Determine the [X, Y] coordinate at the center of the cell enclosing the given text.  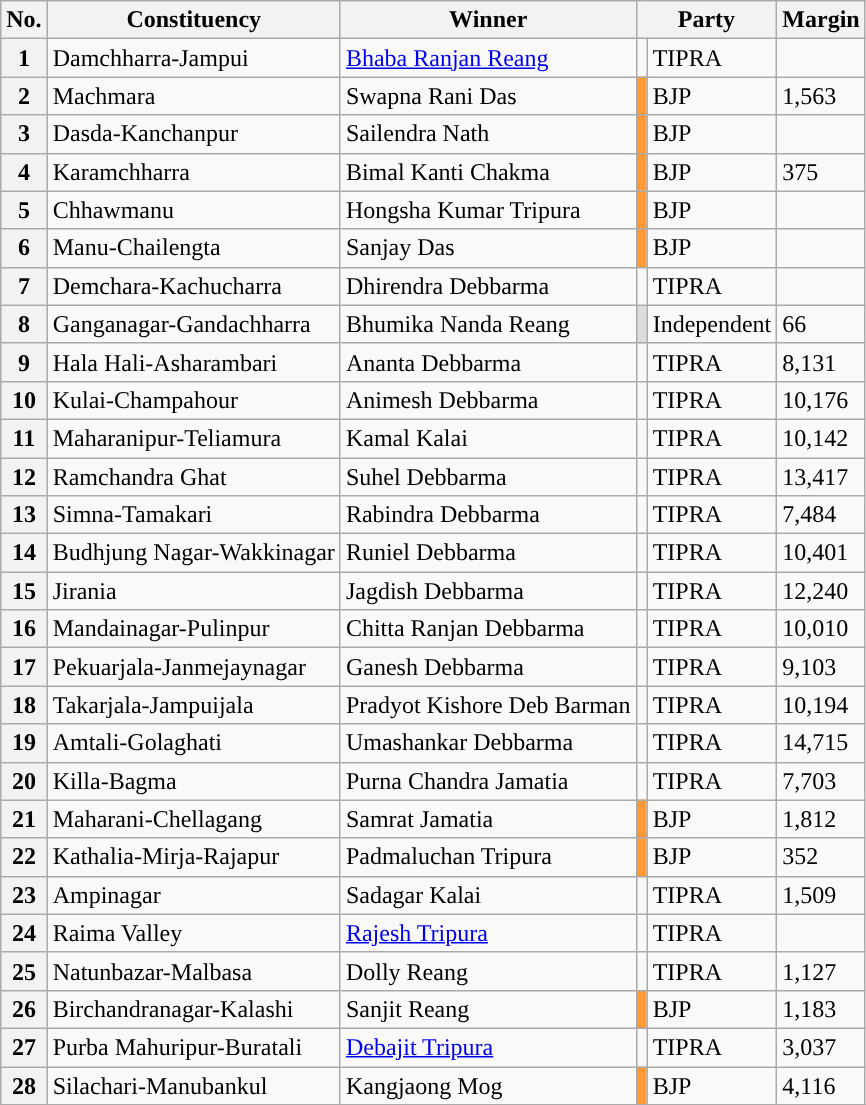
12,240 [821, 591]
Margin [821, 20]
Sadagar Kalai [488, 895]
28 [24, 1085]
Jagdish Debbarma [488, 591]
Party [706, 20]
3,037 [821, 1047]
9 [24, 362]
25 [24, 971]
Ampinagar [194, 895]
Silachari-Manubankul [194, 1085]
Manu-Chailengta [194, 248]
Dasda-Kanchanpur [194, 134]
Birchandranagar-Kalashi [194, 1009]
Simna-Tamakari [194, 515]
Animesh Debbarma [488, 400]
Kathalia-Mirja-Rajapur [194, 857]
Budhjung Nagar-Wakkinagar [194, 553]
Bhaba Ranjan Reang [488, 58]
Chhawmanu [194, 210]
Independent [712, 324]
3 [24, 134]
1,812 [821, 819]
Chitta Ranjan Debbarma [488, 629]
24 [24, 933]
Runiel Debbarma [488, 553]
21 [24, 819]
Jirania [194, 591]
1 [24, 58]
Samrat Jamatia [488, 819]
Mandainagar-Pulinpur [194, 629]
18 [24, 705]
Bimal Kanti Chakma [488, 172]
Killa-Bagma [194, 781]
Kangjaong Mog [488, 1085]
Pradyot Kishore Deb Barman [488, 705]
Sanjit Reang [488, 1009]
Amtali-Golaghati [194, 743]
Padmaluchan Tripura [488, 857]
13 [24, 515]
Ananta Debbarma [488, 362]
Ganesh Debbarma [488, 667]
Suhel Debbarma [488, 477]
Maharani-Chellagang [194, 819]
14 [24, 553]
Purna Chandra Jamatia [488, 781]
15 [24, 591]
Bhumika Nanda Reang [488, 324]
Dolly Reang [488, 971]
8 [24, 324]
Rajesh Tripura [488, 933]
26 [24, 1009]
Machmara [194, 96]
1,183 [821, 1009]
1,127 [821, 971]
Takarjala-Jampuijala [194, 705]
7,484 [821, 515]
Ramchandra Ghat [194, 477]
Winner [488, 20]
2 [24, 96]
14,715 [821, 743]
Sailendra Nath [488, 134]
5 [24, 210]
66 [821, 324]
4,116 [821, 1085]
Maharanipur-Teliamura [194, 438]
Purba Mahuripur-Buratali [194, 1047]
8,131 [821, 362]
10,142 [821, 438]
19 [24, 743]
352 [821, 857]
27 [24, 1047]
Hala Hali-Asharambari [194, 362]
6 [24, 248]
13,417 [821, 477]
Constituency [194, 20]
Dhirendra Debbarma [488, 286]
10,194 [821, 705]
Pekuarjala-Janmejaynagar [194, 667]
16 [24, 629]
Hongsha Kumar Tripura [488, 210]
Swapna Rani Das [488, 96]
1,563 [821, 96]
7,703 [821, 781]
1,509 [821, 895]
Natunbazar-Malbasa [194, 971]
7 [24, 286]
Damchharra-Jampui [194, 58]
375 [821, 172]
10,401 [821, 553]
Kulai-Champahour [194, 400]
12 [24, 477]
17 [24, 667]
Raima Valley [194, 933]
Karamchharra [194, 172]
Demchara-Kachucharra [194, 286]
20 [24, 781]
11 [24, 438]
10,176 [821, 400]
Rabindra Debbarma [488, 515]
Umashankar Debbarma [488, 743]
Ganganagar-Gandachharra [194, 324]
Debajit Tripura [488, 1047]
Sanjay Das [488, 248]
9,103 [821, 667]
22 [24, 857]
10 [24, 400]
No. [24, 20]
10,010 [821, 629]
23 [24, 895]
Kamal Kalai [488, 438]
4 [24, 172]
